Detect which cell encompasses the target text, then output its (X, Y) center coordinate. 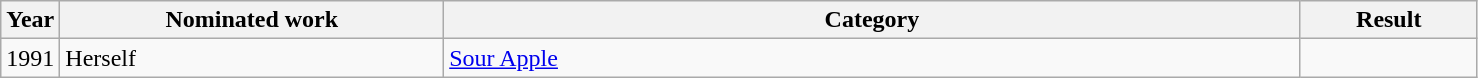
Category (872, 20)
1991 (30, 58)
Herself (252, 58)
Result (1388, 20)
Nominated work (252, 20)
Year (30, 20)
Sour Apple (872, 58)
